Detect which cell encompasses the target text, then output its [X, Y] center coordinate. 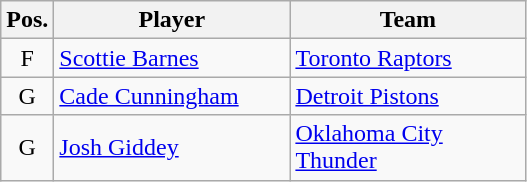
Pos. [28, 20]
F [28, 58]
Cade Cunningham [172, 96]
Oklahoma City Thunder [408, 148]
Detroit Pistons [408, 96]
Toronto Raptors [408, 58]
Josh Giddey [172, 148]
Scottie Barnes [172, 58]
Player [172, 20]
Team [408, 20]
